Capture the cell that displays the provided text and extract its [x, y] central coordinate. 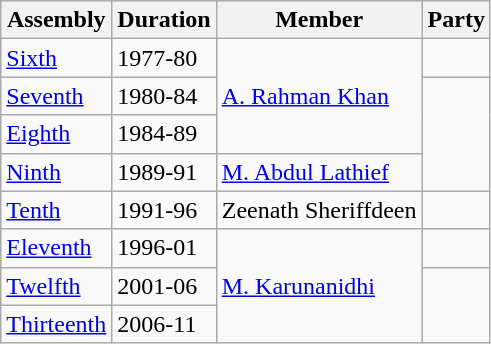
Party [456, 20]
M. Abdul Lathief [319, 172]
Member [319, 20]
Thirteenth [56, 324]
A. Rahman Khan [319, 96]
1977-80 [164, 58]
Seventh [56, 96]
1980-84 [164, 96]
Zeenath Sheriffdeen [319, 210]
Eleventh [56, 248]
1996-01 [164, 248]
Duration [164, 20]
1989-91 [164, 172]
M. Karunanidhi [319, 286]
1991-96 [164, 210]
Ninth [56, 172]
Eighth [56, 134]
1984-89 [164, 134]
Twelfth [56, 286]
Assembly [56, 20]
2001-06 [164, 286]
Tenth [56, 210]
2006-11 [164, 324]
Sixth [56, 58]
